Output the [X, Y] coordinate of the center of the cell containing the given text.  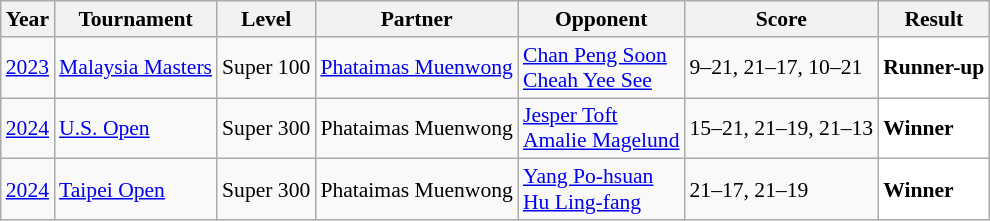
Runner-up [934, 68]
Jesper Toft Amalie Magelund [602, 128]
15–21, 21–19, 21–13 [782, 128]
U.S. Open [136, 128]
Super 100 [266, 68]
Year [28, 19]
Opponent [602, 19]
Taipei Open [136, 190]
Yang Po-hsuan Hu Ling-fang [602, 190]
Malaysia Masters [136, 68]
21–17, 21–19 [782, 190]
9–21, 21–17, 10–21 [782, 68]
Score [782, 19]
Partner [416, 19]
Level [266, 19]
Chan Peng Soon Cheah Yee See [602, 68]
Tournament [136, 19]
2023 [28, 68]
Result [934, 19]
